Detect which cell encompasses the target text, then output its (x, y) center coordinate. 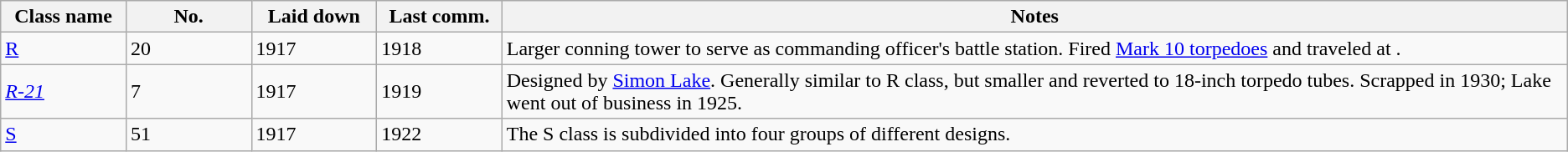
51 (188, 134)
1918 (440, 48)
Notes (1034, 17)
Last comm. (440, 17)
R-21 (64, 92)
Class name (64, 17)
20 (188, 48)
Larger conning tower to serve as commanding officer's battle station. Fired Mark 10 torpedoes and traveled at . (1034, 48)
Laid down (314, 17)
1922 (440, 134)
The S class is subdivided into four groups of different designs. (1034, 134)
R (64, 48)
S (64, 134)
7 (188, 92)
No. (188, 17)
1919 (440, 92)
